Capture the cell that displays the provided text and extract its (x, y) central coordinate. 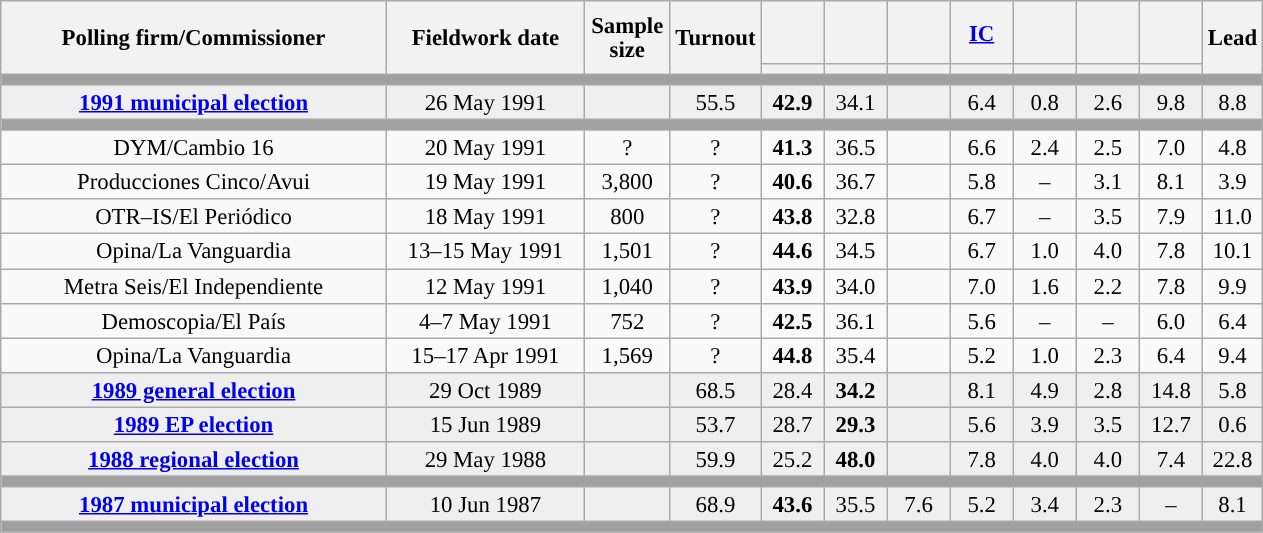
2.5 (1108, 148)
32.8 (856, 218)
28.4 (792, 390)
1,040 (627, 286)
2.2 (1108, 286)
6.6 (982, 148)
40.6 (792, 182)
68.9 (716, 504)
Sample size (627, 38)
Turnout (716, 38)
Polling firm/Commissioner (194, 38)
15–17 Apr 1991 (485, 356)
34.2 (856, 390)
1988 regional election (194, 460)
9.8 (1170, 102)
4.8 (1232, 148)
13–15 May 1991 (485, 252)
1989 EP election (194, 424)
20 May 1991 (485, 148)
29 Oct 1989 (485, 390)
800 (627, 218)
34.1 (856, 102)
12.7 (1170, 424)
14.8 (1170, 390)
7.6 (918, 504)
Fieldwork date (485, 38)
1989 general election (194, 390)
9.4 (1232, 356)
7.9 (1170, 218)
19 May 1991 (485, 182)
42.5 (792, 320)
Lead (1232, 38)
43.6 (792, 504)
18 May 1991 (485, 218)
1991 municipal election (194, 102)
48.0 (856, 460)
4–7 May 1991 (485, 320)
41.3 (792, 148)
43.9 (792, 286)
DYM/Cambio 16 (194, 148)
Demoscopia/El País (194, 320)
10 Jun 1987 (485, 504)
OTR–IS/El Periódico (194, 218)
2.8 (1108, 390)
IC (982, 32)
34.5 (856, 252)
1,569 (627, 356)
2.6 (1108, 102)
29.3 (856, 424)
3.1 (1108, 182)
15 Jun 1989 (485, 424)
1.6 (1044, 286)
752 (627, 320)
28.7 (792, 424)
29 May 1988 (485, 460)
26 May 1991 (485, 102)
43.8 (792, 218)
10.1 (1232, 252)
35.5 (856, 504)
44.6 (792, 252)
68.5 (716, 390)
1987 municipal election (194, 504)
34.0 (856, 286)
36.1 (856, 320)
0.8 (1044, 102)
3.4 (1044, 504)
59.9 (716, 460)
22.8 (1232, 460)
9.9 (1232, 286)
53.7 (716, 424)
42.9 (792, 102)
36.5 (856, 148)
0.6 (1232, 424)
2.4 (1044, 148)
44.8 (792, 356)
Producciones Cinco/Avui (194, 182)
35.4 (856, 356)
4.9 (1044, 390)
3,800 (627, 182)
1,501 (627, 252)
Metra Seis/El Independiente (194, 286)
8.8 (1232, 102)
7.4 (1170, 460)
6.0 (1170, 320)
36.7 (856, 182)
25.2 (792, 460)
11.0 (1232, 218)
55.5 (716, 102)
12 May 1991 (485, 286)
